Find where the given text appears and provide that cell's center as [X, Y] coordinate. 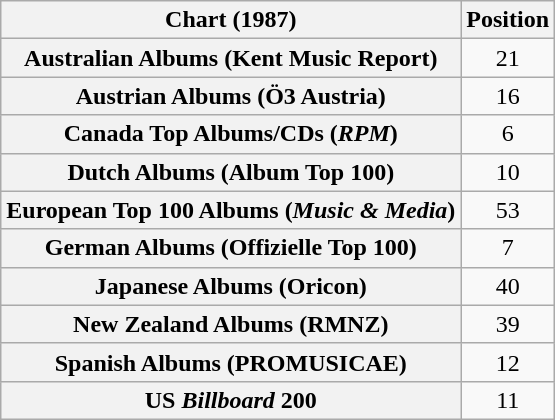
39 [508, 324]
Chart (1987) [231, 20]
40 [508, 286]
7 [508, 248]
European Top 100 Albums (Music & Media) [231, 210]
US Billboard 200 [231, 400]
6 [508, 134]
German Albums (Offizielle Top 100) [231, 248]
Japanese Albums (Oricon) [231, 286]
Austrian Albums (Ö3 Austria) [231, 96]
10 [508, 172]
11 [508, 400]
Australian Albums (Kent Music Report) [231, 58]
16 [508, 96]
12 [508, 362]
Dutch Albums (Album Top 100) [231, 172]
53 [508, 210]
New Zealand Albums (RMNZ) [231, 324]
Spanish Albums (PROMUSICAE) [231, 362]
Position [508, 20]
Canada Top Albums/CDs (RPM) [231, 134]
21 [508, 58]
